Scan for the cell matching the given text and deliver its (x, y) coordinate at center. 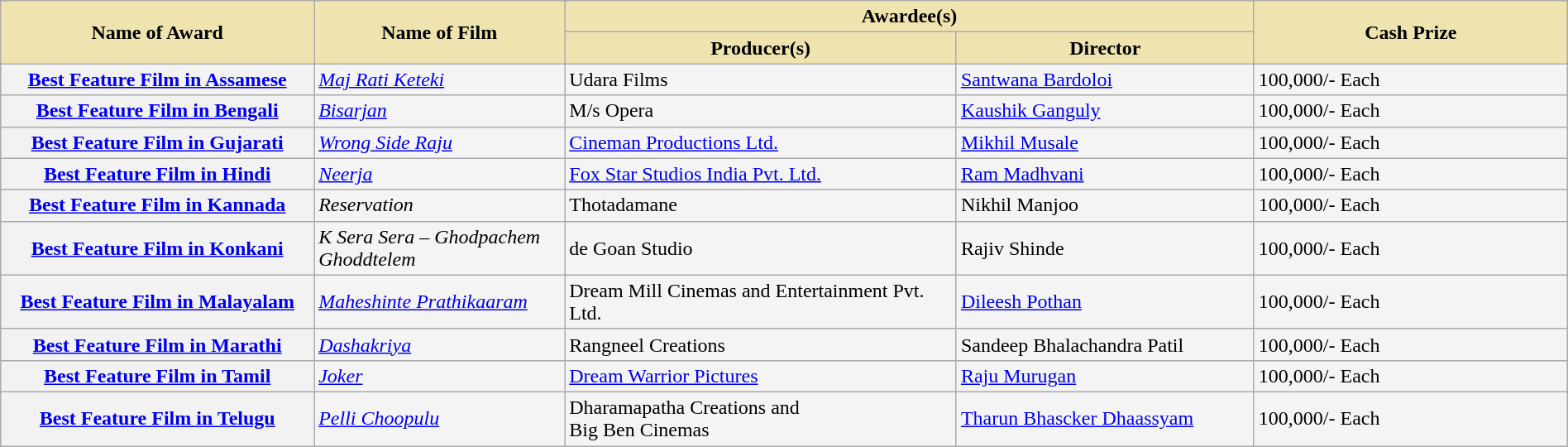
Dream Mill Cinemas and Entertainment Pvt. Ltd. (761, 301)
Maheshinte Prathikaaram (440, 301)
Neerja (440, 174)
Pelli Choopulu (440, 419)
Producer(s) (761, 48)
Rangneel Creations (761, 344)
Director (1105, 48)
Santwana Bardoloi (1105, 79)
Ram Madhvani (1105, 174)
Fox Star Studios India Pvt. Ltd. (761, 174)
Kaushik Ganguly (1105, 111)
Dashakriya (440, 344)
Reservation (440, 205)
Best Feature Film in Assamese (157, 79)
Dileesh Pothan (1105, 301)
Best Feature Film in Hindi (157, 174)
Thotadamane (761, 205)
Best Feature Film in Tamil (157, 376)
Raju Murugan (1105, 376)
K Sera Sera – Ghodpachem Ghoddtelem (440, 248)
de Goan Studio (761, 248)
Bisarjan (440, 111)
Best Feature Film in Marathi (157, 344)
Dream Warrior Pictures (761, 376)
Name of Film (440, 32)
Best Feature Film in Kannada (157, 205)
Awardee(s) (910, 17)
Wrong Side Raju (440, 142)
Tharun Bhascker Dhaassyam (1105, 419)
Nikhil Manjoo (1105, 205)
Cash Prize (1411, 32)
Name of Award (157, 32)
Best Feature Film in Malayalam (157, 301)
Best Feature Film in Konkani (157, 248)
M/s Opera (761, 111)
Mikhil Musale (1105, 142)
Rajiv Shinde (1105, 248)
Cineman Productions Ltd. (761, 142)
Udara Films (761, 79)
Best Feature Film in Gujarati (157, 142)
Best Feature Film in Telugu (157, 419)
Joker (440, 376)
Dharamapatha Creations andBig Ben Cinemas (761, 419)
Best Feature Film in Bengali (157, 111)
Maj Rati Keteki (440, 79)
Sandeep Bhalachandra Patil (1105, 344)
